Search for the cell housing the specified text and yield its [X, Y] center coordinate. 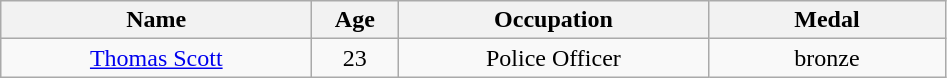
Age [355, 20]
Name [156, 20]
23 [355, 58]
Thomas Scott [156, 58]
Medal [827, 20]
bronze [827, 58]
Police Officer [554, 58]
Occupation [554, 20]
